Scan for the cell matching the given text and deliver its [X, Y] coordinate at center. 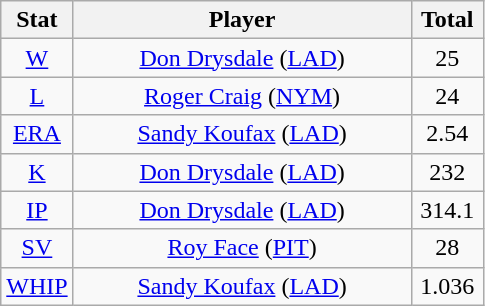
K [37, 172]
Player [242, 20]
Stat [37, 20]
1.036 [447, 286]
ERA [37, 134]
W [37, 58]
L [37, 96]
232 [447, 172]
IP [37, 210]
25 [447, 58]
2.54 [447, 134]
24 [447, 96]
314.1 [447, 210]
SV [37, 248]
Roger Craig (NYM) [242, 96]
Roy Face (PIT) [242, 248]
28 [447, 248]
WHIP [37, 286]
Total [447, 20]
